Extract the [X, Y] coordinate from the center of the cell holding the provided text.  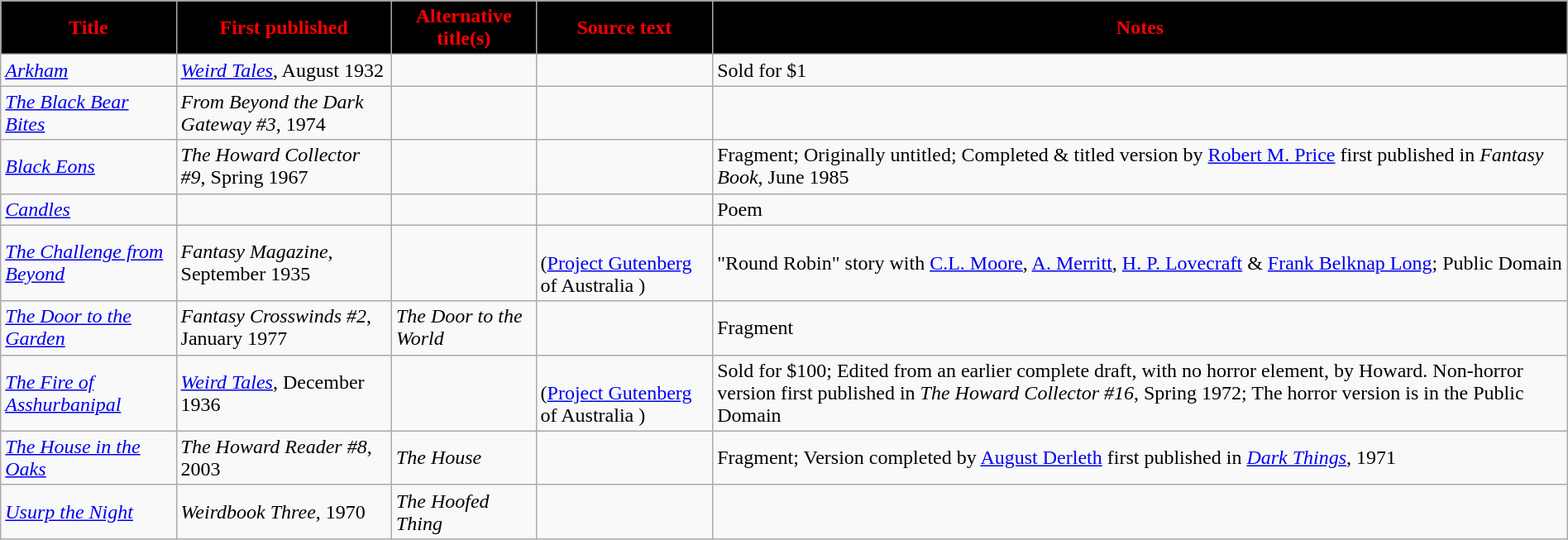
The House [463, 458]
From Beyond the Dark Gateway #3, 1974 [284, 112]
Fantasy Magazine, September 1935 [284, 263]
Black Eons [88, 167]
Fragment; Originally untitled; Completed & titled version by Robert M. Price first published in Fantasy Book, June 1985 [1140, 167]
The Challenge from Beyond [88, 263]
Usurp the Night [88, 511]
The Door to the Garden [88, 327]
Fantasy Crosswinds #2, January 1977 [284, 327]
The Door to the World [463, 327]
The Black Bear Bites [88, 112]
Weirdbook Three, 1970 [284, 511]
The Fire of Asshurbanipal [88, 393]
Title [88, 28]
The House in the Oaks [88, 458]
Source text [624, 28]
Poem [1140, 209]
The Hoofed Thing [463, 511]
Sold for $1 [1140, 70]
Fragment [1140, 327]
"Round Robin" story with C.L. Moore, A. Merritt, H. P. Lovecraft & Frank Belknap Long; Public Domain [1140, 263]
The Howard Collector #9, Spring 1967 [284, 167]
Weird Tales, December 1936 [284, 393]
The Howard Reader #8, 2003 [284, 458]
Fragment; Version completed by August Derleth first published in Dark Things, 1971 [1140, 458]
Notes [1140, 28]
Candles [88, 209]
Weird Tales, August 1932 [284, 70]
Arkham [88, 70]
Alternative title(s) [463, 28]
First published [284, 28]
